Find where the given text appears and provide that cell's center as (x, y) coordinate. 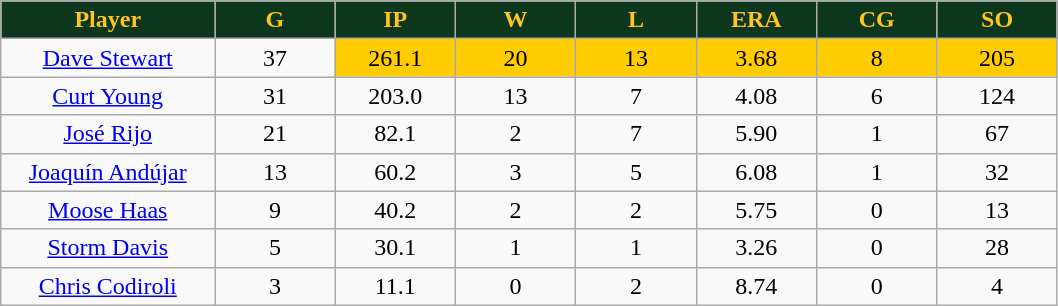
82.1 (395, 134)
José Rijo (108, 134)
ERA (756, 20)
205 (998, 58)
6.08 (756, 172)
37 (275, 58)
6 (876, 96)
5.75 (756, 210)
SO (998, 20)
Curt Young (108, 96)
Storm Davis (108, 248)
W (515, 20)
4.08 (756, 96)
21 (275, 134)
9 (275, 210)
Joaquín Andújar (108, 172)
5.90 (756, 134)
Dave Stewart (108, 58)
20 (515, 58)
Moose Haas (108, 210)
28 (998, 248)
3.26 (756, 248)
60.2 (395, 172)
G (275, 20)
40.2 (395, 210)
IP (395, 20)
261.1 (395, 58)
L (636, 20)
11.1 (395, 286)
32 (998, 172)
CG (876, 20)
Chris Codiroli (108, 286)
31 (275, 96)
8.74 (756, 286)
30.1 (395, 248)
Player (108, 20)
67 (998, 134)
203.0 (395, 96)
4 (998, 286)
8 (876, 58)
3.68 (756, 58)
124 (998, 96)
